Output the [X, Y] coordinate of the center of the cell containing the given text.  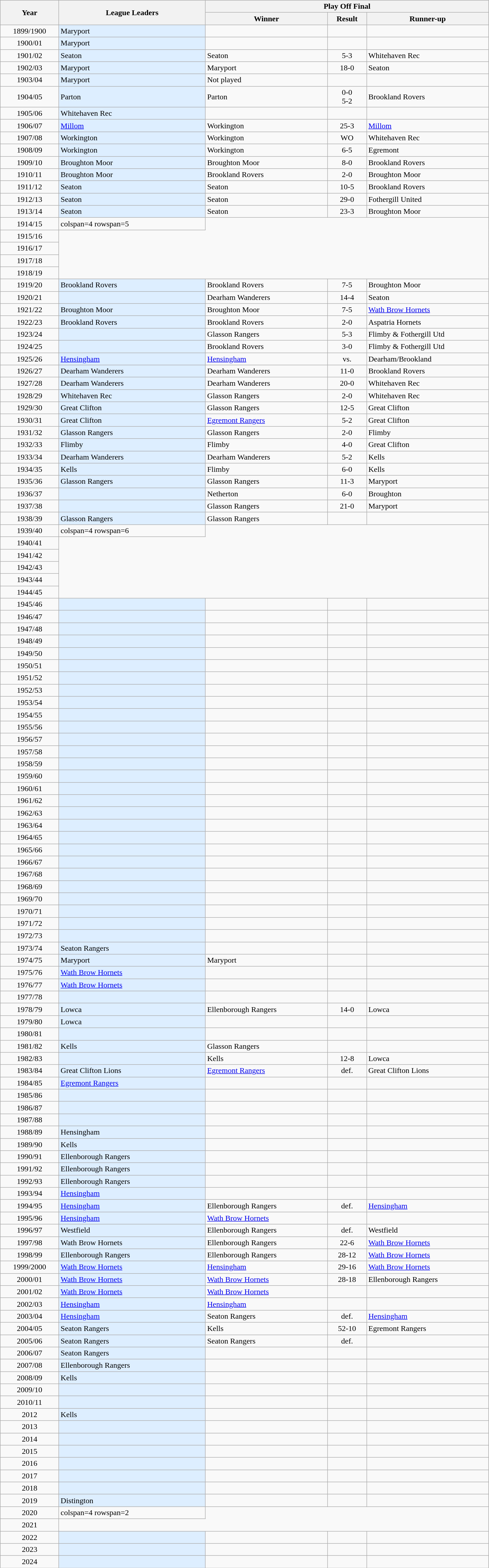
0-05-2 [347, 97]
1929/30 [30, 408]
Fothergill United [427, 199]
1931/32 [30, 432]
6-5 [347, 150]
1974/75 [30, 960]
1984/85 [30, 1083]
18-0 [347, 68]
1922/23 [30, 322]
Not played [266, 80]
1979/80 [30, 1022]
2005/06 [30, 1341]
1987/88 [30, 1120]
1945/46 [30, 604]
11-0 [347, 371]
1919/20 [30, 285]
1971/72 [30, 923]
1938/39 [30, 518]
1927/28 [30, 383]
1983/84 [30, 1071]
Result [347, 19]
colspan=4 rowspan=5 [132, 224]
1915/16 [30, 236]
1975/76 [30, 973]
29-16 [347, 1267]
1949/50 [30, 653]
1940/41 [30, 543]
1946/47 [30, 617]
1973/74 [30, 948]
1995/96 [30, 1218]
2014 [30, 1439]
1990/91 [30, 1157]
Aspatria Hornets [427, 322]
1914/15 [30, 224]
2003/04 [30, 1316]
Egremont [427, 150]
1912/13 [30, 199]
1901/02 [30, 55]
1956/57 [30, 739]
4-0 [347, 445]
1952/53 [30, 690]
2016 [30, 1464]
2019 [30, 1500]
2022 [30, 1537]
1963/64 [30, 825]
1980/81 [30, 1034]
Runner-up [427, 19]
2000/01 [30, 1279]
1961/62 [30, 801]
1928/29 [30, 396]
2015 [30, 1451]
2002/03 [30, 1304]
3-0 [347, 346]
1905/06 [30, 113]
1947/48 [30, 629]
1911/12 [30, 187]
1993/94 [30, 1194]
2010/11 [30, 1402]
1926/27 [30, 371]
1907/08 [30, 138]
1903/04 [30, 80]
28-18 [347, 1279]
1957/58 [30, 752]
1999/2000 [30, 1267]
1992/93 [30, 1181]
1960/61 [30, 789]
25-3 [347, 125]
1997/98 [30, 1243]
1943/44 [30, 580]
28-12 [347, 1255]
2018 [30, 1488]
22-6 [347, 1243]
14-4 [347, 297]
1998/99 [30, 1255]
14-0 [347, 1009]
1989/90 [30, 1145]
1925/26 [30, 359]
52-10 [347, 1328]
Year [30, 13]
1913/14 [30, 212]
1936/37 [30, 494]
1982/83 [30, 1058]
10-5 [347, 187]
2021 [30, 1525]
1972/73 [30, 936]
1988/89 [30, 1132]
Dearham/Brookland [427, 359]
1953/54 [30, 702]
1950/51 [30, 666]
1933/34 [30, 457]
1906/07 [30, 125]
1910/11 [30, 175]
2023 [30, 1550]
20-0 [347, 383]
1976/77 [30, 985]
1978/79 [30, 1009]
WO [347, 138]
1970/71 [30, 911]
2020 [30, 1513]
2001/02 [30, 1292]
1955/56 [30, 727]
1986/87 [30, 1107]
1985/86 [30, 1095]
2009/10 [30, 1390]
1966/67 [30, 862]
2024 [30, 1562]
1944/45 [30, 592]
2008/09 [30, 1378]
vs. [347, 359]
Winner [266, 19]
12-5 [347, 408]
1921/22 [30, 310]
21-0 [347, 506]
2006/07 [30, 1353]
Play Off Final [347, 6]
1941/42 [30, 555]
1991/92 [30, 1169]
12-8 [347, 1058]
1968/69 [30, 887]
1996/97 [30, 1230]
1917/18 [30, 261]
League Leaders [132, 13]
2007/08 [30, 1365]
Broughton [427, 494]
1951/52 [30, 678]
1900/01 [30, 43]
2017 [30, 1476]
1916/17 [30, 248]
1920/21 [30, 297]
1965/66 [30, 850]
1942/43 [30, 568]
1981/82 [30, 1046]
2013 [30, 1427]
29-0 [347, 199]
colspan=4 rowspan=2 [132, 1513]
1967/68 [30, 874]
colspan=4 rowspan=6 [132, 531]
1964/65 [30, 838]
1918/19 [30, 273]
2004/05 [30, 1328]
23-3 [347, 212]
Netherton [266, 494]
1959/60 [30, 776]
2012 [30, 1414]
1994/95 [30, 1206]
1939/40 [30, 531]
1924/25 [30, 346]
1977/78 [30, 997]
1969/70 [30, 899]
Distington [132, 1500]
1932/33 [30, 445]
1958/59 [30, 764]
8-0 [347, 162]
1948/49 [30, 641]
1937/38 [30, 506]
1935/36 [30, 481]
1904/05 [30, 97]
1930/31 [30, 420]
1934/35 [30, 469]
1909/10 [30, 162]
1923/24 [30, 334]
1908/09 [30, 150]
1954/55 [30, 715]
1962/63 [30, 813]
1899/1900 [30, 31]
1902/03 [30, 68]
11-3 [347, 481]
